Scan for the cell matching the given text and deliver its (x, y) coordinate at center. 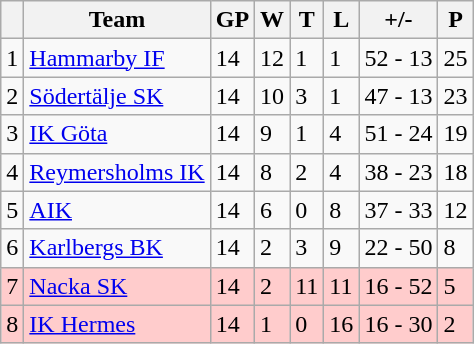
25 (456, 58)
47 - 13 (398, 96)
Reymersholms IK (117, 172)
37 - 33 (398, 210)
W (272, 20)
Nacka SK (117, 286)
23 (456, 96)
16 (342, 324)
AIK (117, 210)
Hammarby IF (117, 58)
GP (232, 20)
P (456, 20)
16 - 30 (398, 324)
19 (456, 134)
L (342, 20)
Team (117, 20)
22 - 50 (398, 248)
Karlbergs BK (117, 248)
18 (456, 172)
IK Hermes (117, 324)
IK Göta (117, 134)
10 (272, 96)
38 - 23 (398, 172)
T (307, 20)
Södertälje SK (117, 96)
+/- (398, 20)
7 (12, 286)
51 - 24 (398, 134)
52 - 13 (398, 58)
16 - 52 (398, 286)
